Provide the (X, Y) coordinate of the cell's center where the given text is located.  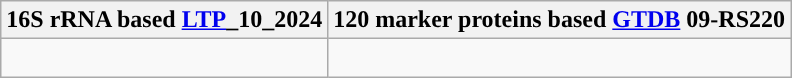
16S rRNA based LTP_10_2024 (164, 20)
120 marker proteins based GTDB 09-RS220 (560, 20)
